Scan for the cell matching the given text and deliver its [X, Y] coordinate at center. 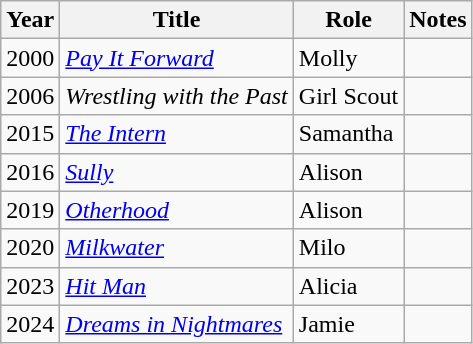
2015 [30, 134]
2006 [30, 96]
Samantha [348, 134]
Hit Man [177, 286]
Notes [438, 20]
Dreams in Nightmares [177, 324]
Milo [348, 248]
The Intern [177, 134]
2016 [30, 172]
Title [177, 20]
Wrestling with the Past [177, 96]
Year [30, 20]
Milkwater [177, 248]
Pay It Forward [177, 58]
Alicia [348, 286]
Girl Scout [348, 96]
Jamie [348, 324]
Role [348, 20]
2023 [30, 286]
2024 [30, 324]
Sully [177, 172]
Molly [348, 58]
2020 [30, 248]
2000 [30, 58]
Otherhood [177, 210]
2019 [30, 210]
